Capture the cell that displays the provided text and extract its (X, Y) central coordinate. 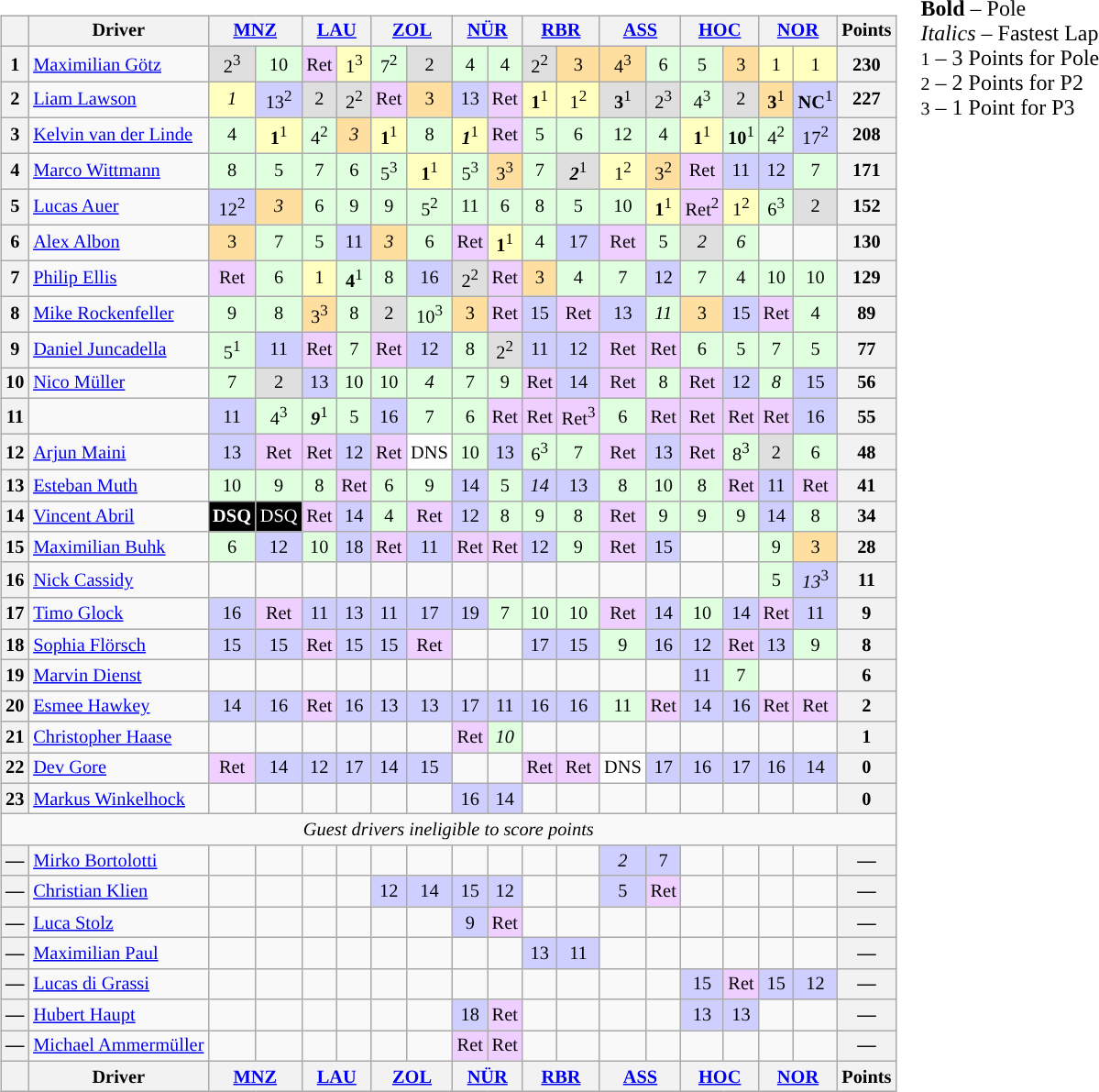
52 (429, 207)
171 (866, 171)
130 (866, 242)
55 (866, 416)
129 (866, 279)
101 (741, 136)
Markus Winkelhock (118, 799)
56 (866, 383)
Maximilian Paul (118, 954)
Sophia Flörsch (118, 645)
122 (232, 207)
Timo Glock (118, 613)
Luca Stolz (118, 922)
Maximilian Buhk (118, 547)
83 (741, 451)
34 (866, 516)
20 (15, 706)
51 (232, 350)
Kelvin van der Linde (118, 136)
28 (866, 547)
Esmee Hawkey (118, 706)
Nick Cassidy (118, 579)
Christopher Haase (118, 737)
Alex Albon (118, 242)
Philip Ellis (118, 279)
91 (319, 416)
Daniel Juncadella (118, 350)
32 (664, 171)
Liam Lawson (118, 99)
Vincent Abril (118, 516)
Christian Klien (118, 891)
Nico Müller (118, 383)
172 (816, 136)
Michael Ammermüller (118, 1046)
133 (816, 579)
Ret2 (702, 207)
89 (866, 314)
Maximilian Götz (118, 64)
Ret3 (578, 416)
208 (866, 136)
Hubert Haupt (118, 1015)
Mike Rockenfeller (118, 314)
Lucas Auer (118, 207)
Lucas di Grassi (118, 984)
Arjun Maini (118, 451)
Marco Wittmann (118, 171)
Dev Gore (118, 768)
NC1 (816, 99)
Esteban Muth (118, 485)
Marvin Dienst (118, 676)
48 (866, 451)
72 (389, 64)
Mirko Bortolotti (118, 861)
152 (866, 207)
Guest drivers ineligible to score points (448, 830)
227 (866, 99)
230 (866, 64)
77 (866, 350)
103 (429, 314)
132 (279, 99)
